Return [X, Y] of the center of cell containing provided text 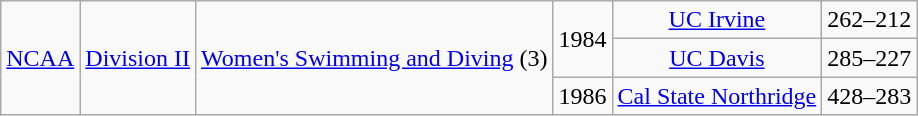
Division II [138, 58]
UC Davis [717, 58]
262–212 [870, 20]
Cal State Northridge [717, 96]
UC Irvine [717, 20]
285–227 [870, 58]
1986 [582, 96]
NCAA [40, 58]
Women's Swimming and Diving (3) [374, 58]
428–283 [870, 96]
1984 [582, 39]
